Return [X, Y] of the center of cell containing provided text 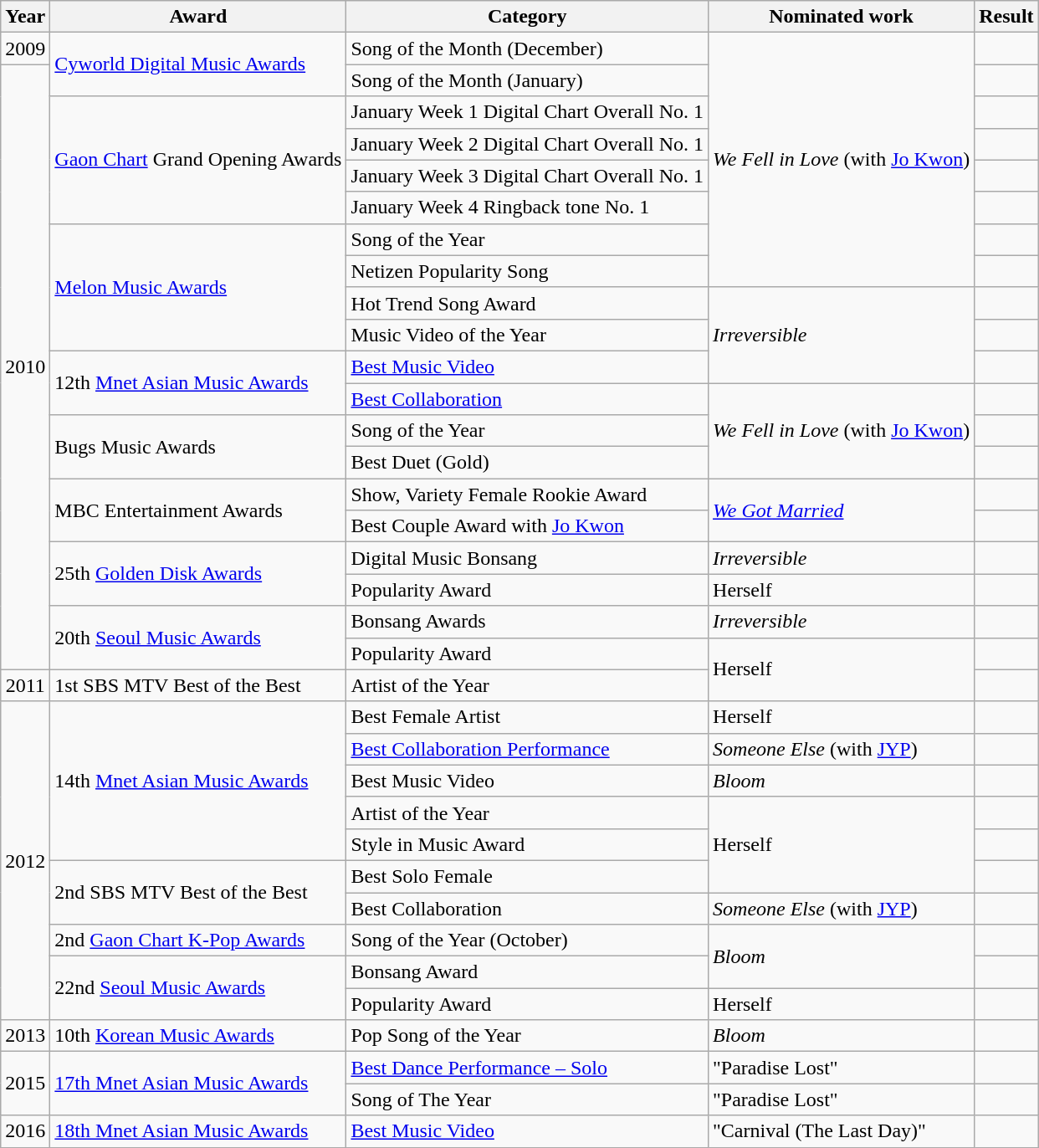
Show, Variety Female Rookie Award [527, 495]
2013 [25, 1036]
18th Mnet Asian Music Awards [198, 1131]
Song of the Year (October) [527, 940]
Netizen Popularity Song [527, 271]
Award [198, 17]
2016 [25, 1131]
Music Video of the Year [527, 335]
2015 [25, 1084]
2nd Gaon Chart K-Pop Awards [198, 940]
January Week 2 Digital Chart Overall No. 1 [527, 144]
20th Seoul Music Awards [198, 638]
Best Dance Performance – Solo [527, 1068]
Best Duet (Gold) [527, 463]
22nd Seoul Music Awards [198, 988]
Bonsang Awards [527, 622]
Style in Music Award [527, 844]
January Week 1 Digital Chart Overall No. 1 [527, 112]
Best Couple Award with Jo Kwon [527, 526]
2009 [25, 49]
Best Solo Female [527, 876]
12th Mnet Asian Music Awards [198, 382]
Category [527, 17]
Bonsang Award [527, 972]
Best Female Artist [527, 717]
We Got Married [842, 510]
Song of the Month (December) [527, 49]
Song of The Year [527, 1099]
17th Mnet Asian Music Awards [198, 1084]
Bugs Music Awards [198, 447]
Year [25, 17]
2012 [25, 860]
January Week 4 Ringback tone No. 1 [527, 208]
Best Collaboration Performance [527, 749]
Digital Music Bonsang [527, 558]
1st SBS MTV Best of the Best [198, 685]
Pop Song of the Year [527, 1036]
"Carnival (The Last Day)" [842, 1131]
MBC Entertainment Awards [198, 510]
Cyworld Digital Music Awards [198, 64]
2010 [25, 366]
Song of the Month (January) [527, 80]
Nominated work [842, 17]
2nd SBS MTV Best of the Best [198, 892]
2011 [25, 685]
25th Golden Disk Awards [198, 574]
Result [1006, 17]
14th Mnet Asian Music Awards [198, 781]
Gaon Chart Grand Opening Awards [198, 160]
10th Korean Music Awards [198, 1036]
Melon Music Awards [198, 287]
Hot Trend Song Award [527, 303]
January Week 3 Digital Chart Overall No. 1 [527, 176]
